Extract the [X, Y] coordinate from the center of the cell holding the provided text.  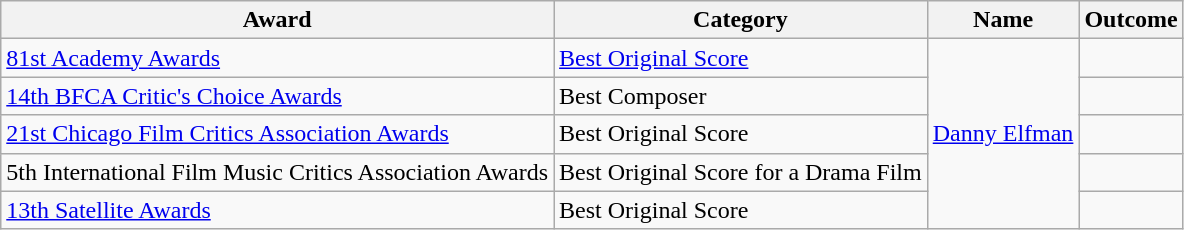
Best Composer [741, 96]
Award [278, 20]
Category [741, 20]
Name [1003, 20]
Outcome [1131, 20]
13th Satellite Awards [278, 210]
81st Academy Awards [278, 58]
Best Original Score for a Drama Film [741, 172]
Danny Elfman [1003, 134]
5th International Film Music Critics Association Awards [278, 172]
21st Chicago Film Critics Association Awards [278, 134]
14th BFCA Critic's Choice Awards [278, 96]
